Return (x, y) of the center of cell containing provided text 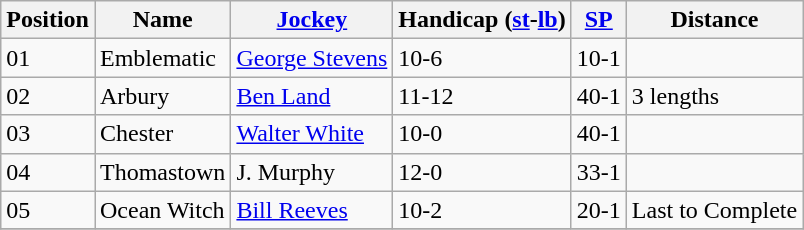
Bill Reeves (312, 210)
10-6 (482, 58)
11-12 (482, 96)
10-0 (482, 134)
George Stevens (312, 58)
01 (48, 58)
Ocean Witch (162, 210)
Emblematic (162, 58)
04 (48, 172)
Walter White (312, 134)
12-0 (482, 172)
33-1 (598, 172)
3 lengths (714, 96)
J. Murphy (312, 172)
02 (48, 96)
Ben Land (312, 96)
10-2 (482, 210)
Distance (714, 20)
Arbury (162, 96)
Jockey (312, 20)
10-1 (598, 58)
05 (48, 210)
SP (598, 20)
Position (48, 20)
03 (48, 134)
Handicap (st-lb) (482, 20)
Chester (162, 134)
Name (162, 20)
Thomastown (162, 172)
Last to Complete (714, 210)
20-1 (598, 210)
